Identify which cell holds the provided text, then report its (X, Y) central coordinate. 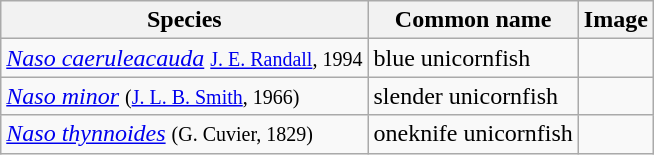
Species (184, 20)
slender unicornfish (473, 96)
blue unicornfish (473, 58)
Common name (473, 20)
Naso minor (J. L. B. Smith, 1966) (184, 96)
Naso caeruleacauda J. E. Randall, 1994 (184, 58)
Naso thynnoides (G. Cuvier, 1829) (184, 134)
Image (616, 20)
oneknife unicornfish (473, 134)
